Capture the cell that displays the provided text and extract its [x, y] central coordinate. 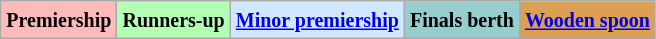
Wooden spoon [587, 20]
Premiership [59, 20]
Minor premiership [317, 20]
Runners-up [174, 20]
Finals berth [462, 20]
